Output the (X, Y) coordinate of the center of the cell containing the given text.  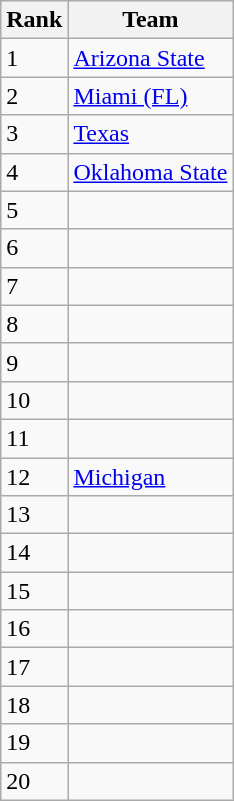
9 (34, 362)
1 (34, 58)
6 (34, 248)
13 (34, 515)
16 (34, 629)
14 (34, 553)
17 (34, 667)
Team (150, 20)
2 (34, 96)
Texas (150, 134)
8 (34, 324)
19 (34, 743)
3 (34, 134)
5 (34, 210)
12 (34, 477)
15 (34, 591)
Michigan (150, 477)
4 (34, 172)
18 (34, 705)
11 (34, 438)
10 (34, 400)
Miami (FL) (150, 96)
7 (34, 286)
Rank (34, 20)
Arizona State (150, 58)
Oklahoma State (150, 172)
20 (34, 781)
